Provide the (X, Y) coordinate of the cell's center where the given text is located.  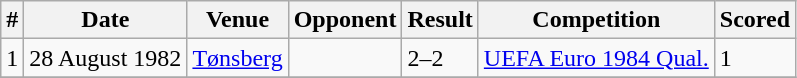
Scored (754, 20)
Opponent (345, 20)
Date (106, 20)
Competition (596, 20)
2–2 (440, 58)
Result (440, 20)
# (12, 20)
28 August 1982 (106, 58)
Venue (238, 20)
UEFA Euro 1984 Qual. (596, 58)
Tønsberg (238, 58)
